Scan for the cell matching the given text and deliver its (x, y) coordinate at center. 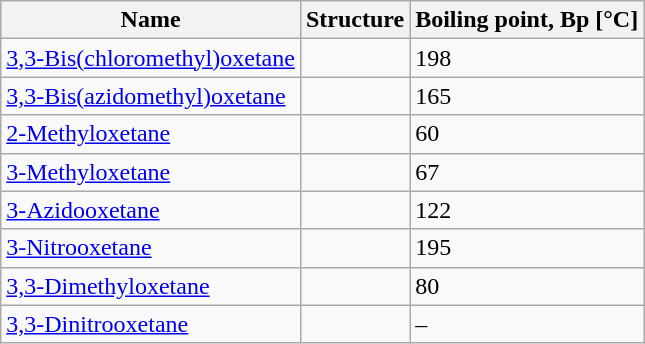
2-Methyloxetane (151, 134)
3-Azidooxetane (151, 210)
Boiling point, Bp [°C] (527, 20)
198 (527, 58)
3,3-Dinitrooxetane (151, 324)
– (527, 324)
165 (527, 96)
3,3-Bis(chloromethyl)oxetane (151, 58)
195 (527, 248)
3,3-Dimethyloxetane (151, 286)
122 (527, 210)
Name (151, 20)
3-Methyloxetane (151, 172)
60 (527, 134)
67 (527, 172)
Structure (354, 20)
80 (527, 286)
3,3-Bis(azidomethyl)oxetane (151, 96)
3-Nitrooxetane (151, 248)
